Locate the cell with the specified text and output its (X, Y) center coordinate. 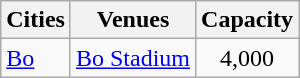
4,000 (248, 58)
Bo Stadium (132, 58)
Capacity (248, 20)
Bo (36, 58)
Cities (36, 20)
Venues (132, 20)
